Identify which cell holds the provided text, then report its (X, Y) central coordinate. 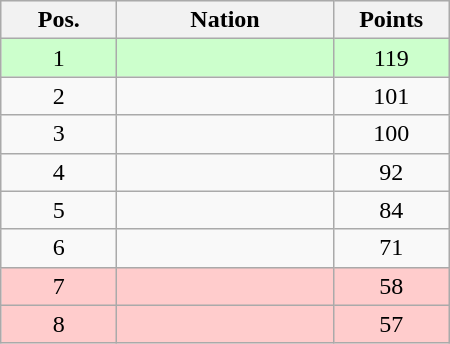
Nation (225, 20)
6 (59, 248)
84 (391, 210)
2 (59, 96)
119 (391, 58)
92 (391, 172)
7 (59, 286)
4 (59, 172)
1 (59, 58)
8 (59, 324)
5 (59, 210)
100 (391, 134)
101 (391, 96)
71 (391, 248)
3 (59, 134)
57 (391, 324)
58 (391, 286)
Points (391, 20)
Pos. (59, 20)
